Output the (X, Y) coordinate of the center of the cell containing the given text.  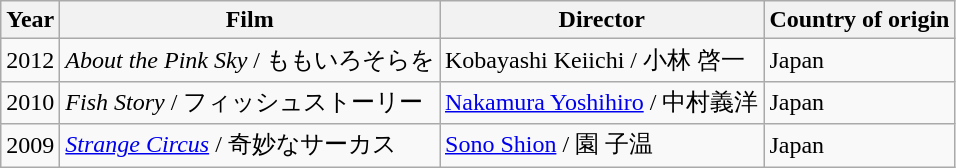
Year (30, 20)
Country of origin (860, 20)
2012 (30, 60)
Nakamura Yoshihiro / 中村義洋 (602, 102)
Sono Shion / 園 子温 (602, 146)
Kobayashi Keiichi / 小林 啓一 (602, 60)
Fish Story / フィッシュストーリー (250, 102)
2009 (30, 146)
Director (602, 20)
Film (250, 20)
2010 (30, 102)
Strange Circus / 奇妙なサーカス (250, 146)
About the Pink Sky / ももいろそらを (250, 60)
